Return the (X, Y) coordinate for the center point of the cell that contains the specified text.  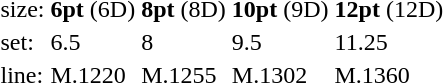
8 (184, 42)
9.5 (280, 42)
6.5 (93, 42)
